Output the (x, y) coordinate of the center of the cell containing the given text.  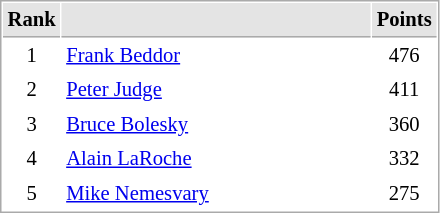
Bruce Bolesky (216, 124)
Frank Beddor (216, 56)
411 (404, 90)
4 (32, 158)
476 (404, 56)
3 (32, 124)
2 (32, 90)
360 (404, 124)
332 (404, 158)
Peter Judge (216, 90)
1 (32, 56)
275 (404, 194)
Points (404, 20)
5 (32, 194)
Alain LaRoche (216, 158)
Rank (32, 20)
Mike Nemesvary (216, 194)
